Provide the (X, Y) coordinate of the cell's center where the given text is located.  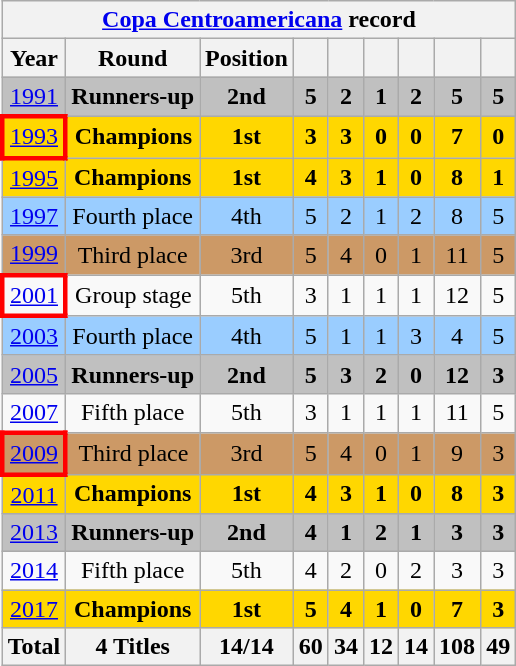
49 (498, 647)
2007 (34, 413)
1991 (34, 97)
2001 (34, 296)
1995 (34, 178)
9 (458, 454)
14 (416, 647)
2017 (34, 609)
2003 (34, 336)
2009 (34, 454)
Round (133, 58)
1993 (34, 136)
1997 (34, 216)
2005 (34, 374)
2014 (34, 571)
Group stage (133, 296)
Total (34, 647)
Position (247, 58)
34 (346, 647)
60 (310, 647)
Copa Centroamericana record (258, 20)
108 (458, 647)
4 Titles (133, 647)
1999 (34, 255)
2013 (34, 533)
2011 (34, 494)
14/14 (247, 647)
Year (34, 58)
